Return the [X, Y] coordinate for the center point of the cell that contains the specified text.  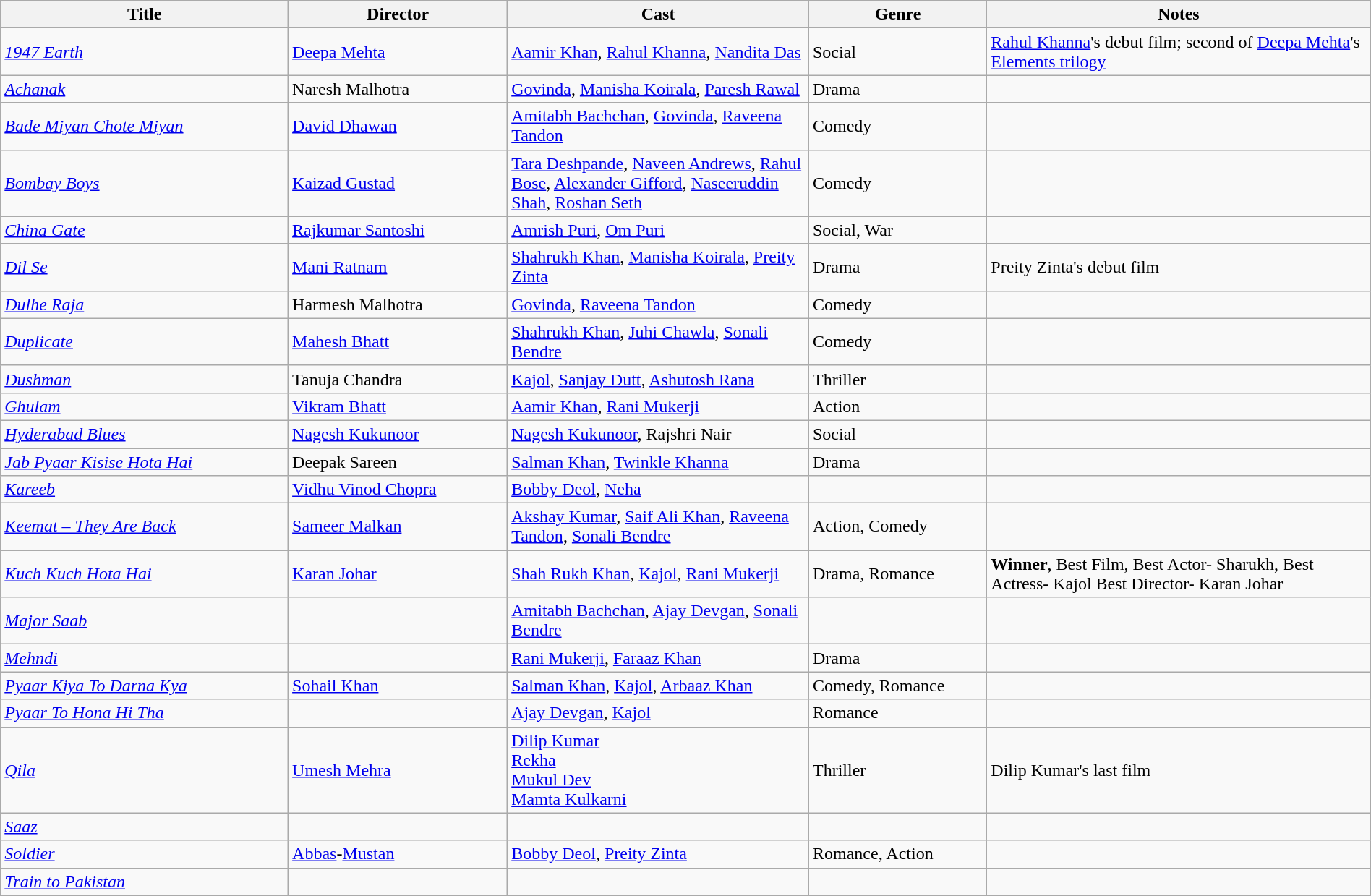
Achanak [145, 89]
Tara Deshpande, Naveen Andrews, Rahul Bose, Alexander Gifford, Naseeruddin Shah, Roshan Seth [658, 183]
Kaizad Gustad [398, 183]
Govinda, Raveena Tandon [658, 304]
Umesh Mehra [398, 769]
Bobby Deol, Neha [658, 490]
Qila [145, 769]
Nagesh Kukunoor, Rajshri Nair [658, 434]
Rajkumar Santoshi [398, 230]
Action, Comedy [897, 526]
China Gate [145, 230]
Hyderabad Blues [145, 434]
Sameer Malkan [398, 526]
Dilip KumarRekhaMukul DevMamta Kulkarni [658, 769]
Comedy, Romance [897, 686]
Karan Johar [398, 574]
Duplicate [145, 341]
Major Saab [145, 620]
Mani Ratnam [398, 268]
Abbas-Mustan [398, 854]
Dil Se [145, 268]
Amitabh Bachchan, Ajay Devgan, Sonali Bendre [658, 620]
Mehndi [145, 658]
Bobby Deol, Preity Zinta [658, 854]
Tanuja Chandra [398, 379]
Saaz [145, 827]
Bade Miyan Chote Miyan [145, 126]
Dilip Kumar's last film [1179, 769]
Kareeb [145, 490]
1947 Earth [145, 52]
Shahrukh Khan, Manisha Koirala, Preity Zinta [658, 268]
Cast [658, 14]
Kajol, Sanjay Dutt, Ashutosh Rana [658, 379]
Rani Mukerji, Faraaz Khan [658, 658]
Ghulam [145, 406]
Director [398, 14]
Govinda, Manisha Koirala, Paresh Rawal [658, 89]
Winner, Best Film, Best Actor- Sharukh, Best Actress- Kajol Best Director- Karan Johar [1179, 574]
Pyaar Kiya To Darna Kya [145, 686]
Rahul Khanna's debut film; second of Deepa Mehta's Elements trilogy [1179, 52]
Train to Pakistan [145, 882]
Salman Khan, Twinkle Khanna [658, 462]
Bombay Boys [145, 183]
Kuch Kuch Hota Hai [145, 574]
Vidhu Vinod Chopra [398, 490]
Mahesh Bhatt [398, 341]
Naresh Malhotra [398, 89]
Keemat – They Are Back [145, 526]
Dulhe Raja [145, 304]
Drama, Romance [897, 574]
Aamir Khan, Rahul Khanna, Nandita Das [658, 52]
Harmesh Malhotra [398, 304]
Akshay Kumar, Saif Ali Khan, Raveena Tandon, Sonali Bendre [658, 526]
Nagesh Kukunoor [398, 434]
Vikram Bhatt [398, 406]
Sohail Khan [398, 686]
Amrish Puri, Om Puri [658, 230]
Action [897, 406]
Jab Pyaar Kisise Hota Hai [145, 462]
Romance, Action [897, 854]
Pyaar To Hona Hi Tha [145, 713]
Salman Khan, Kajol, Arbaaz Khan [658, 686]
Title [145, 14]
Shah Rukh Khan, Kajol, Rani Mukerji [658, 574]
Romance [897, 713]
Deepak Sareen [398, 462]
Social, War [897, 230]
Genre [897, 14]
Ajay Devgan, Kajol [658, 713]
Aamir Khan, Rani Mukerji [658, 406]
Amitabh Bachchan, Govinda, Raveena Tandon [658, 126]
Soldier [145, 854]
Deepa Mehta [398, 52]
Notes [1179, 14]
David Dhawan [398, 126]
Preity Zinta's debut film [1179, 268]
Dushman [145, 379]
Shahrukh Khan, Juhi Chawla, Sonali Bendre [658, 341]
